Search for the cell housing the specified text and yield its (X, Y) center coordinate. 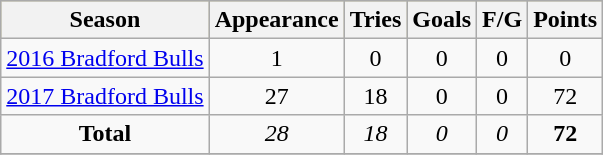
1 (276, 58)
Appearance (276, 20)
Points (566, 20)
Total (105, 134)
27 (276, 96)
Tries (376, 20)
2016 Bradford Bulls (105, 58)
28 (276, 134)
Goals (442, 20)
F/G (502, 20)
Season (105, 20)
2017 Bradford Bulls (105, 96)
